Provide the [X, Y] coordinate of the cell's center where the given text is located.  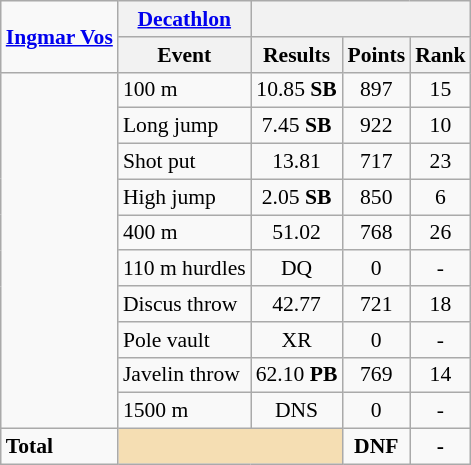
Javelin throw [184, 375]
100 m [184, 90]
Results [297, 55]
Long jump [184, 126]
42.77 [297, 304]
High jump [184, 197]
10 [440, 126]
26 [440, 233]
Shot put [184, 162]
10.85 SB [297, 90]
2.05 SB [297, 197]
XR [297, 340]
Ingmar Vos [60, 36]
DQ [297, 269]
721 [376, 304]
897 [376, 90]
62.10 PB [297, 375]
Points [376, 55]
Rank [440, 55]
922 [376, 126]
51.02 [297, 233]
13.81 [297, 162]
14 [440, 375]
Total [60, 447]
DNS [297, 411]
23 [440, 162]
Discus throw [184, 304]
15 [440, 90]
6 [440, 197]
768 [376, 233]
DNF [376, 447]
18 [440, 304]
Decathlon [184, 19]
769 [376, 375]
110 m hurdles [184, 269]
Event [184, 55]
850 [376, 197]
717 [376, 162]
Pole vault [184, 340]
7.45 SB [297, 126]
400 m [184, 233]
1500 m [184, 411]
